Determine the [x, y] coordinate at the center of the cell enclosing the given text.  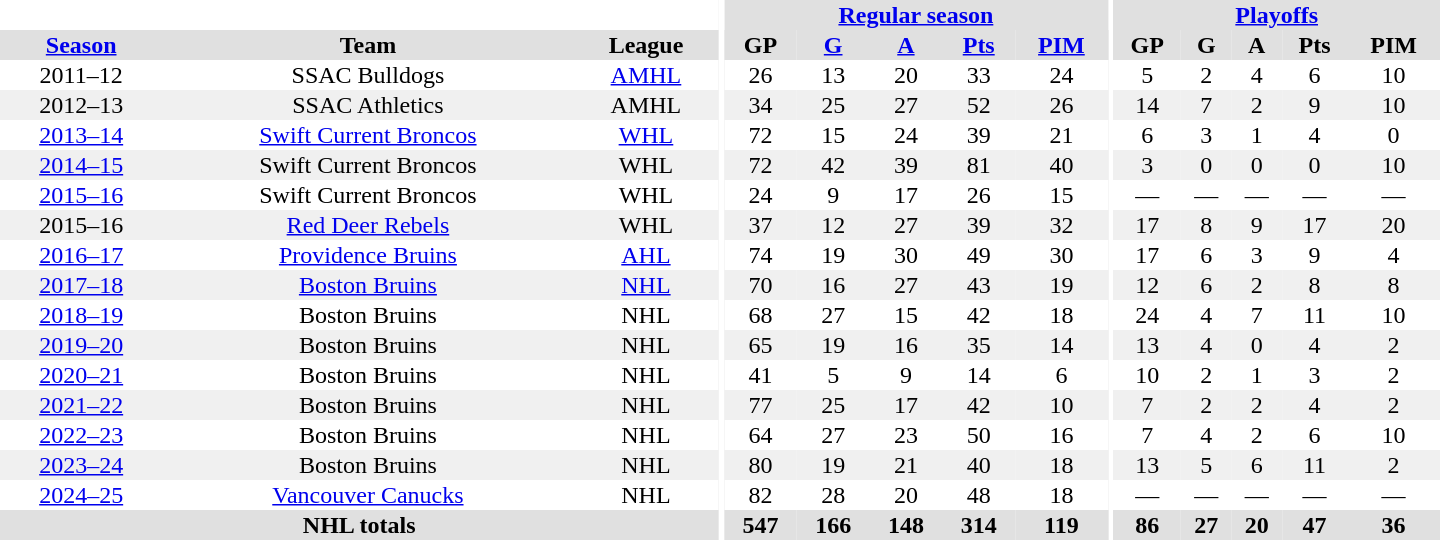
37 [760, 225]
148 [906, 525]
166 [834, 525]
2014–15 [81, 165]
64 [760, 435]
86 [1147, 525]
Season [81, 45]
80 [760, 465]
65 [760, 345]
50 [978, 435]
70 [760, 285]
48 [978, 495]
82 [760, 495]
Providence Bruins [368, 255]
2012–13 [81, 105]
28 [834, 495]
23 [906, 435]
77 [760, 405]
2022–23 [81, 435]
2023–24 [81, 465]
2019–20 [81, 345]
Playoffs [1276, 15]
52 [978, 105]
AHL [646, 255]
2018–19 [81, 315]
Team [368, 45]
33 [978, 75]
SSAC Athletics [368, 105]
47 [1314, 525]
547 [760, 525]
41 [760, 375]
2016–17 [81, 255]
League [646, 45]
SSAC Bulldogs [368, 75]
2011–12 [81, 75]
74 [760, 255]
119 [1062, 525]
2013–14 [81, 135]
81 [978, 165]
35 [978, 345]
Regular season [916, 15]
2021–22 [81, 405]
NHL totals [359, 525]
43 [978, 285]
32 [1062, 225]
2020–21 [81, 375]
34 [760, 105]
2017–18 [81, 285]
314 [978, 525]
49 [978, 255]
36 [1394, 525]
Vancouver Canucks [368, 495]
68 [760, 315]
2024–25 [81, 495]
Red Deer Rebels [368, 225]
